Find where the given text appears and provide that cell's center as [x, y] coordinate. 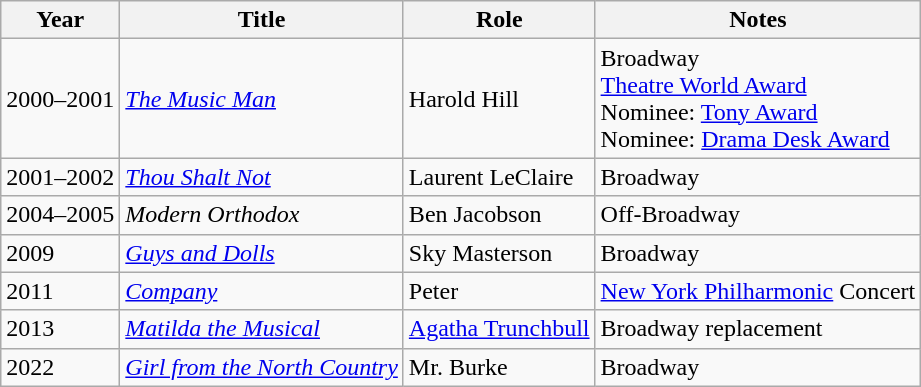
The Music Man [262, 98]
2022 [60, 367]
Guys and Dolls [262, 253]
New York Philharmonic Concert [758, 291]
2001–2002 [60, 177]
Ben Jacobson [499, 215]
Broadway replacement [758, 329]
Harold Hill [499, 98]
Matilda the Musical [262, 329]
Sky Masterson [499, 253]
2013 [60, 329]
Girl from the North Country [262, 367]
Modern Orthodox [262, 215]
Off-Broadway [758, 215]
Title [262, 20]
2009 [60, 253]
Mr. Burke [499, 367]
Role [499, 20]
Company [262, 291]
2000–2001 [60, 98]
2011 [60, 291]
Peter [499, 291]
Thou Shalt Not [262, 177]
2004–2005 [60, 215]
Laurent LeClaire [499, 177]
BroadwayTheatre World AwardNominee: Tony AwardNominee: Drama Desk Award [758, 98]
Agatha Trunchbull [499, 329]
Notes [758, 20]
Year [60, 20]
